Output the (X, Y) coordinate of the center of the cell containing the given text.  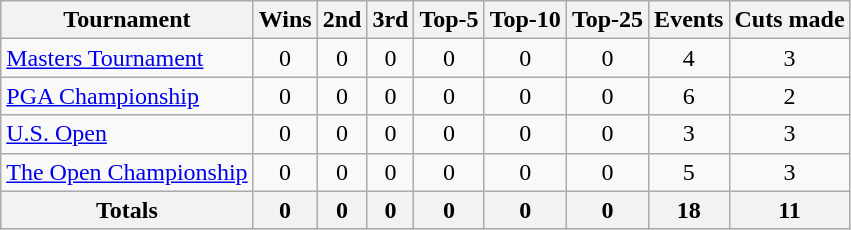
Wins (285, 20)
U.S. Open (127, 134)
5 (689, 172)
The Open Championship (127, 172)
Masters Tournament (127, 58)
Top-5 (449, 20)
Top-10 (525, 20)
11 (790, 210)
2 (790, 96)
Totals (127, 210)
PGA Championship (127, 96)
Cuts made (790, 20)
Top-25 (607, 20)
Tournament (127, 20)
18 (689, 210)
4 (689, 58)
6 (689, 96)
Events (689, 20)
2nd (342, 20)
3rd (390, 20)
